Determine the [X, Y] coordinate at the center of the cell enclosing the given text.  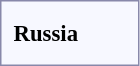
Russia [46, 33]
